Locate the cell with the specified text and output its [X, Y] center coordinate. 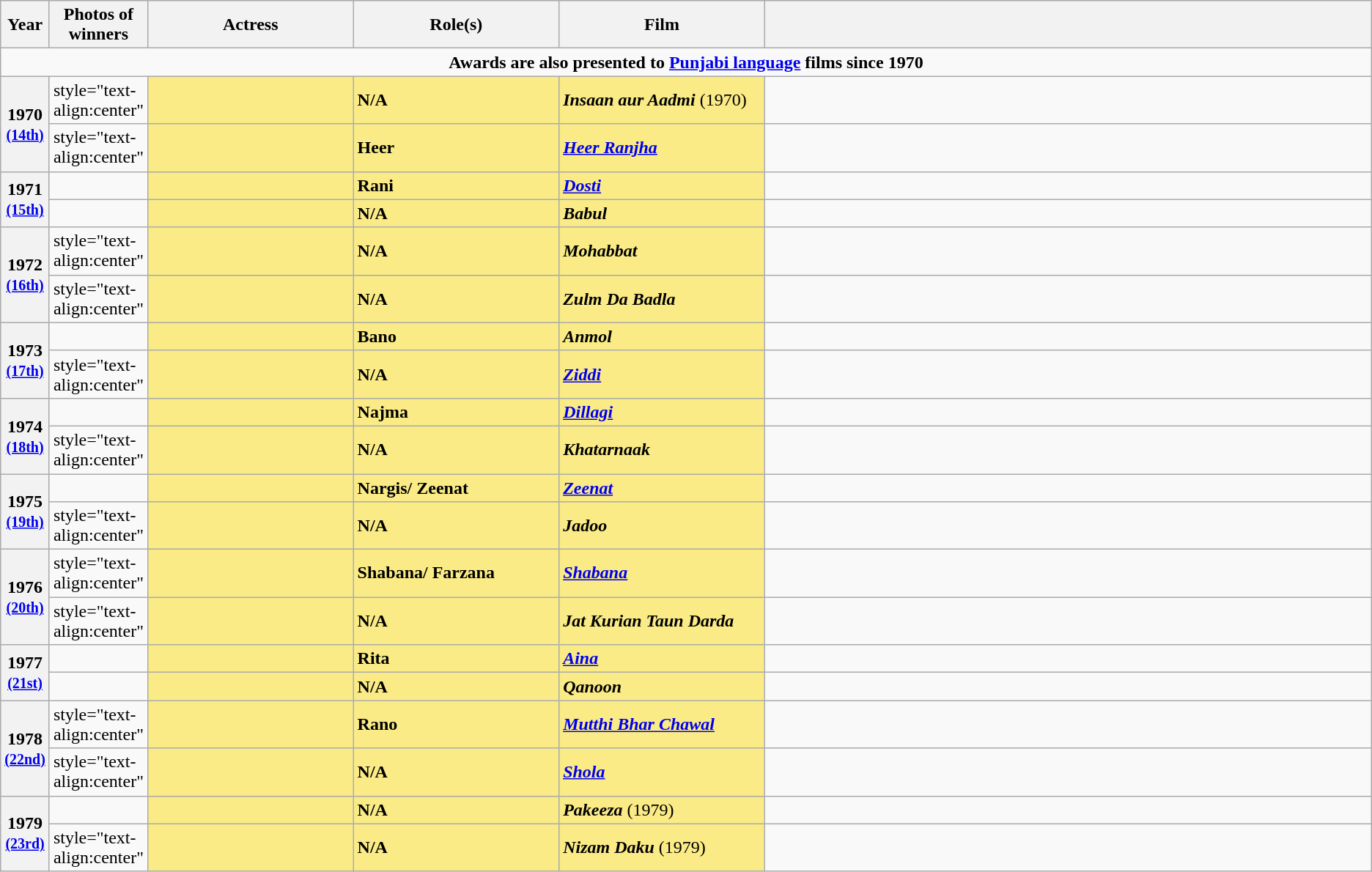
Zulm Da Badla [663, 299]
Shabana/ Farzana [456, 573]
Ziddi [663, 374]
Photos of winners [98, 25]
Anmol [663, 336]
Actress [251, 25]
1974 (18th) [25, 435]
Rita [456, 659]
Pakeeza (1979) [663, 810]
Mohabbat [663, 251]
Babul [663, 213]
1970 (14th) [25, 124]
Bano [456, 336]
Jadoo [663, 526]
Rano [456, 724]
1975 (19th) [25, 511]
Year [25, 25]
1979 (23rd) [25, 834]
Heer [456, 148]
1978 (22nd) [25, 748]
Role(s) [456, 25]
Shabana [663, 573]
Insaan aur Aadmi (1970) [663, 100]
Mutthi Bhar Chawal [663, 724]
Dosti [663, 185]
1971 (15th) [25, 199]
Heer Ranjha [663, 148]
Film [663, 25]
Nizam Daku (1979) [663, 847]
Nargis/ Zeenat [456, 487]
Zeenat [663, 487]
Awards are also presented to Punjabi language films since 1970 [686, 62]
1972 (16th) [25, 275]
Najma [456, 412]
Dillagi [663, 412]
1973 (17th) [25, 361]
Shola [663, 772]
Aina [663, 659]
Khatarnaak [663, 450]
1976 (20th) [25, 597]
Qanoon [663, 687]
Rani [456, 185]
Jat Kurian Taun Darda [663, 621]
1977 (21st) [25, 673]
